Scan for the cell matching the given text and deliver its (x, y) coordinate at center. 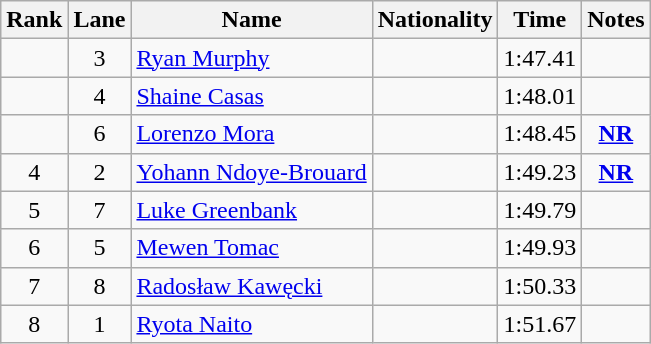
Luke Greenbank (252, 210)
Lorenzo Mora (252, 134)
1:47.41 (540, 58)
1:49.93 (540, 248)
1:49.23 (540, 172)
Ryota Naito (252, 324)
1:50.33 (540, 286)
Nationality (435, 20)
Radosław Kawęcki (252, 286)
1:51.67 (540, 324)
Lane (100, 20)
Notes (616, 20)
Time (540, 20)
Shaine Casas (252, 96)
1:49.79 (540, 210)
Ryan Murphy (252, 58)
1 (100, 324)
1:48.45 (540, 134)
3 (100, 58)
Rank (34, 20)
Yohann Ndoye-Brouard (252, 172)
1:48.01 (540, 96)
Name (252, 20)
Mewen Tomac (252, 248)
2 (100, 172)
